Pinpoint the cell where the given text exists, returning its [x, y] midpoint coordinate. 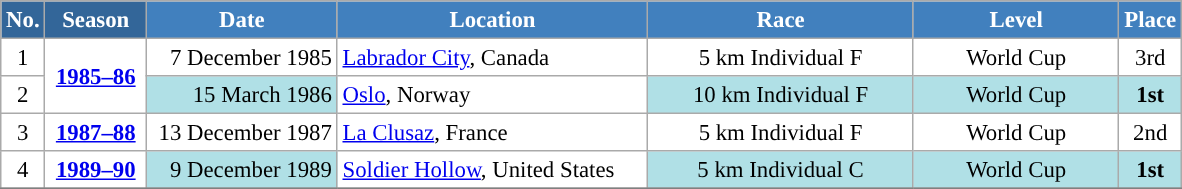
5 km Individual C [781, 170]
4 [23, 170]
1985–86 [96, 76]
7 December 1985 [242, 58]
Season [96, 20]
Level [1016, 20]
La Clusaz, France [492, 133]
1987–88 [96, 133]
Place [1150, 20]
2nd [1150, 133]
Oslo, Norway [492, 95]
Soldier Hollow, United States [492, 170]
Date [242, 20]
Location [492, 20]
Race [781, 20]
No. [23, 20]
15 March 1986 [242, 95]
10 km Individual F [781, 95]
2 [23, 95]
1 [23, 58]
3 [23, 133]
9 December 1989 [242, 170]
13 December 1987 [242, 133]
3rd [1150, 58]
Labrador City, Canada [492, 58]
1989–90 [96, 170]
